Pinpoint the cell where the given text exists, returning its [x, y] midpoint coordinate. 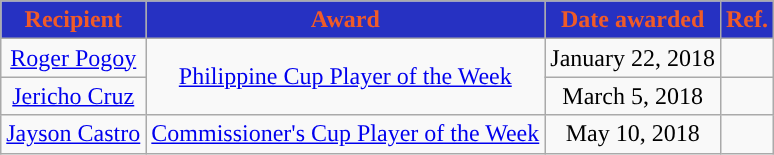
Award [346, 20]
Philippine Cup Player of the Week [346, 77]
Jayson Castro [74, 134]
Commissioner's Cup Player of the Week [346, 134]
May 10, 2018 [633, 134]
Ref. [746, 20]
Date awarded [633, 20]
Recipient [74, 20]
March 5, 2018 [633, 96]
January 22, 2018 [633, 58]
Roger Pogoy [74, 58]
Jericho Cruz [74, 96]
